Capture the cell that displays the provided text and extract its (X, Y) central coordinate. 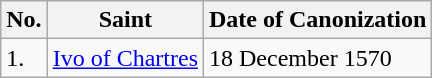
1. (24, 58)
No. (24, 20)
18 December 1570 (318, 58)
Date of Canonization (318, 20)
Saint (125, 20)
Ivo of Chartres (125, 58)
